From the cell containing the given text, extract its center point as [X, Y] coordinate. 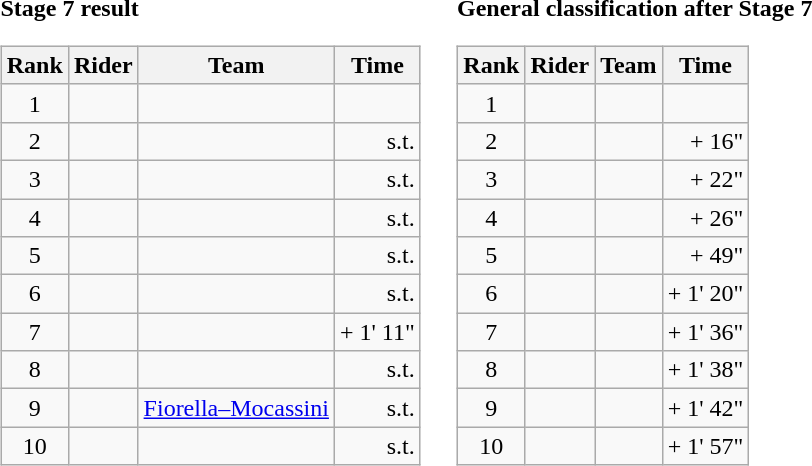
+ 16" [706, 141]
+ 1' 11" [377, 332]
+ 22" [706, 179]
Fiorella–Mocassini [236, 408]
+ 1' 42" [706, 408]
+ 49" [706, 256]
+ 1' 20" [706, 294]
+ 1' 38" [706, 370]
+ 26" [706, 217]
+ 1' 36" [706, 332]
+ 1' 57" [706, 446]
